Output the [X, Y] coordinate of the center of the cell containing the given text.  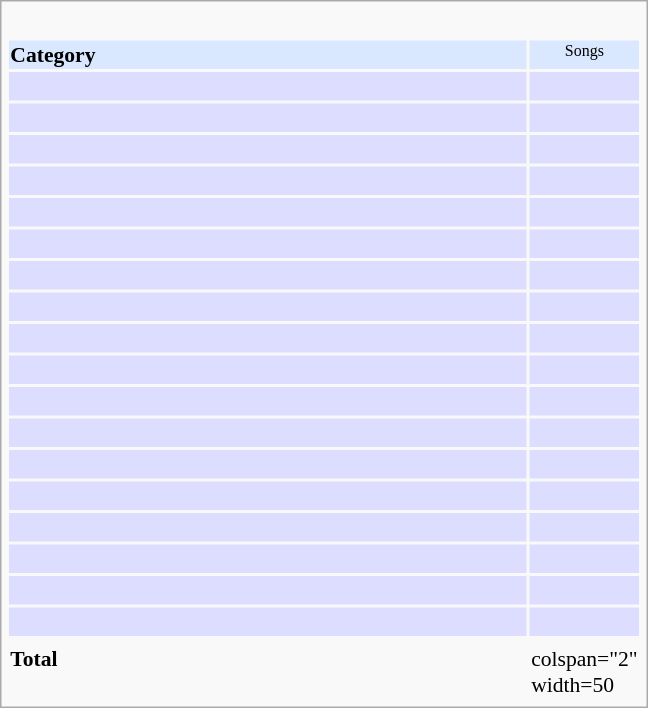
Songs [585, 54]
Total [268, 672]
Category [268, 54]
colspan="2" width=50 [585, 672]
